Determine the [x, y] coordinate at the center of the cell enclosing the given text.  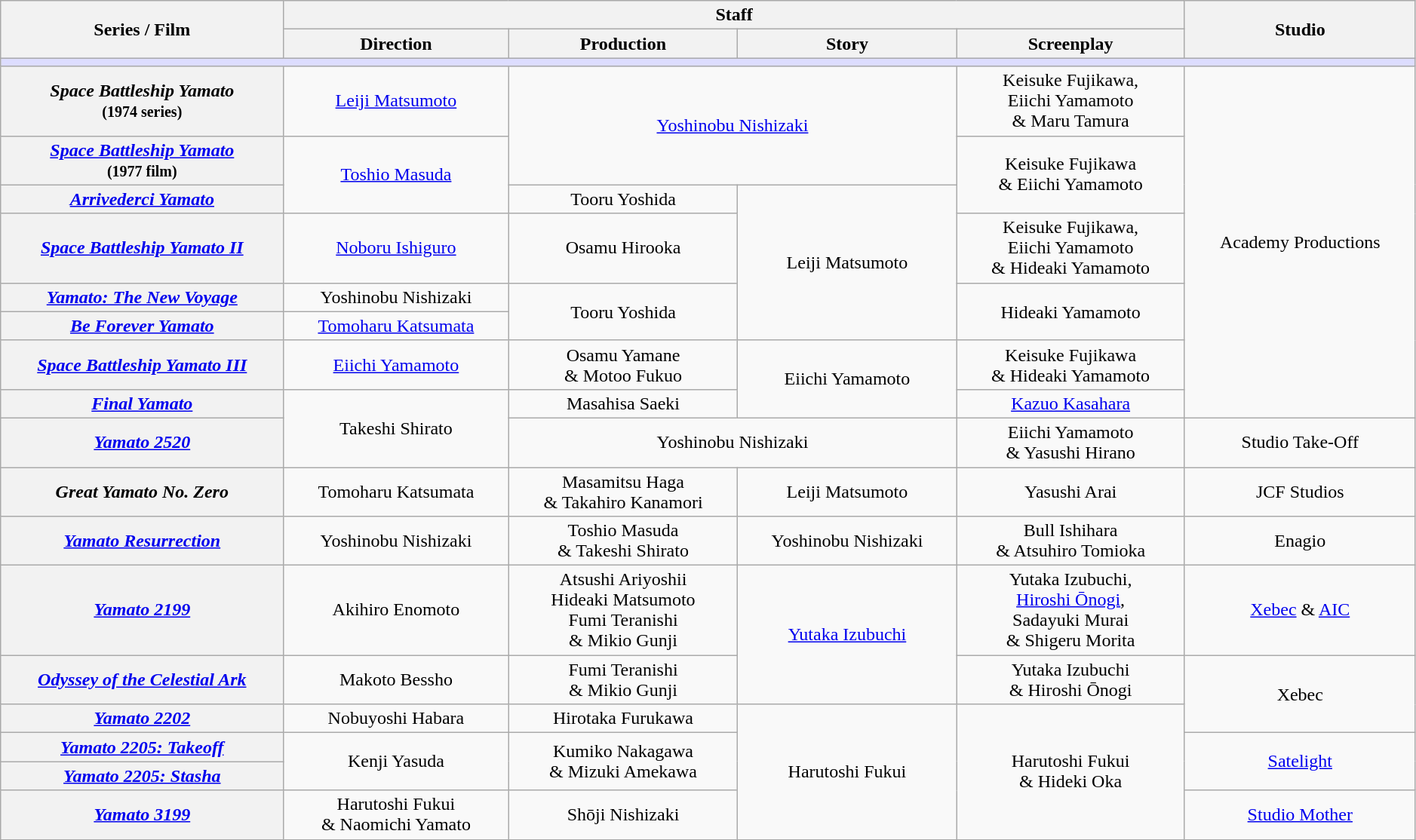
Takeshi Shirato [396, 428]
Yamato 3199 [142, 814]
Yamato 2205: Stasha [142, 776]
Satelight [1300, 762]
Kenji Yasuda [396, 762]
Odyssey of the Celestial Ark [142, 680]
Direction [396, 44]
Story [847, 44]
Masahisa Saeki [623, 403]
Keisuke Fujikawa,Eiichi Yamamoto& Maru Tamura [1070, 101]
Osamu Yamane& Motoo Fukuo [623, 365]
Yamato 2205: Takeoff [142, 747]
Bull Ishihara& Atsuhiro Tomioka [1070, 541]
Yamato 2202 [142, 719]
Xebec [1300, 694]
Nobuyoshi Habara [396, 719]
Staff [734, 15]
Yamato 2520 [142, 442]
Final Yamato [142, 403]
Hideaki Yamamoto [1070, 311]
Yasushi Arai [1070, 492]
Masamitsu Haga& Takahiro Kanamori [623, 492]
Be Forever Yamato [142, 326]
Studio [1300, 29]
Arrivederci Yamato [142, 199]
Academy Productions [1300, 242]
Yamato 2199 [142, 611]
Yamato: The New Voyage [142, 297]
Hirotaka Furukawa [623, 719]
Harutoshi Fukui [847, 772]
Shōji Nishizaki [623, 814]
Yutaka Izubuchi,Hiroshi Ōnogi,Sadayuki Murai& Shigeru Morita [1070, 611]
Makoto Bessho [396, 680]
Keisuke Fujikawa& Hideaki Yamamoto [1070, 365]
Studio Mother [1300, 814]
Kazuo Kasahara [1070, 403]
Keisuke Fujikawa,Eiichi Yamamoto& Hideaki Yamamoto [1070, 248]
Xebec & AIC [1300, 611]
JCF Studios [1300, 492]
Keisuke Fujikawa& Eiichi Yamamoto [1070, 175]
Fumi Teranishi& Mikio Gunji [623, 680]
Kumiko Nakagawa& Mizuki Amekawa [623, 762]
Great Yamato No. Zero [142, 492]
Space Battleship Yamato(1974 series) [142, 101]
Noboru Ishiguro [396, 248]
Osamu Hirooka [623, 248]
Harutoshi Fukui& Naomichi Yamato [396, 814]
Eiichi Yamamoto& Yasushi Hirano [1070, 442]
Space Battleship Yamato(1977 film) [142, 160]
Toshio Masuda [396, 175]
Series / Film [142, 29]
Space Battleship Yamato II [142, 248]
Yutaka Izubuchi [847, 635]
Studio Take-Off [1300, 442]
Production [623, 44]
Harutoshi Fukui& Hideki Oka [1070, 772]
Toshio Masuda& Takeshi Shirato [623, 541]
Screenplay [1070, 44]
Enagio [1300, 541]
Akihiro Enomoto [396, 611]
Atsushi AriyoshiiHideaki MatsumotoFumi Teranishi& Mikio Gunji [623, 611]
Yamato Resurrection [142, 541]
Yutaka Izubuchi& Hiroshi Ōnogi [1070, 680]
Space Battleship Yamato III [142, 365]
